Provide the [x, y] coordinate of the cell's center where the given text is located.  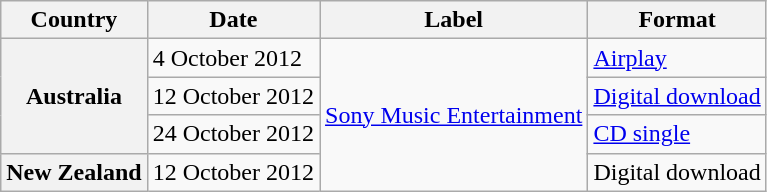
Sony Music Entertainment [454, 115]
CD single [677, 134]
Australia [74, 96]
4 October 2012 [233, 58]
Date [233, 20]
Label [454, 20]
Country [74, 20]
Format [677, 20]
24 October 2012 [233, 134]
New Zealand [74, 172]
Airplay [677, 58]
